For the text-containing cell, return its midpoint in (x, y) coordinate format. 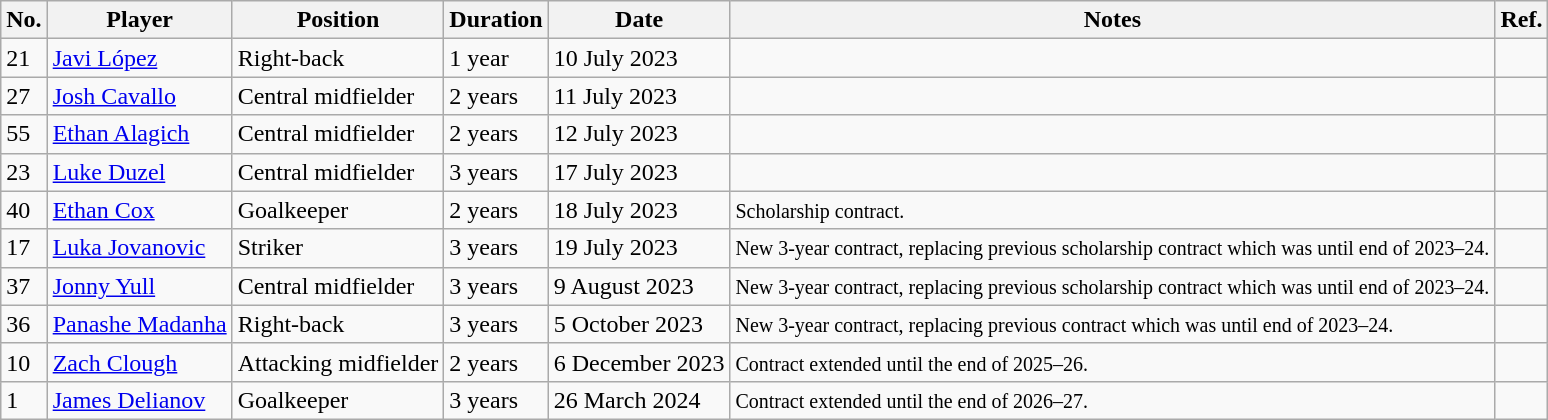
No. (24, 20)
Notes (1112, 20)
Panashe Madanha (140, 324)
Contract extended until the end of 2025–26. (1112, 362)
Ethan Alagich (140, 134)
Javi López (140, 58)
11 July 2023 (639, 96)
1 (24, 400)
26 March 2024 (639, 400)
23 (24, 172)
Contract extended until the end of 2026–27. (1112, 400)
40 (24, 210)
Striker (338, 248)
New 3-year contract, replacing previous contract which was until end of 2023–24. (1112, 324)
55 (24, 134)
Attacking midfielder (338, 362)
17 July 2023 (639, 172)
Josh Cavallo (140, 96)
James Delianov (140, 400)
Jonny Yull (140, 286)
18 July 2023 (639, 210)
6 December 2023 (639, 362)
12 July 2023 (639, 134)
Scholarship contract. (1112, 210)
9 August 2023 (639, 286)
Ethan Cox (140, 210)
21 (24, 58)
Luke Duzel (140, 172)
Duration (496, 20)
19 July 2023 (639, 248)
Date (639, 20)
36 (24, 324)
10 July 2023 (639, 58)
Position (338, 20)
Luka Jovanovic (140, 248)
Ref. (1522, 20)
1 year (496, 58)
Player (140, 20)
17 (24, 248)
Zach Clough (140, 362)
10 (24, 362)
5 October 2023 (639, 324)
37 (24, 286)
27 (24, 96)
